For the text-containing cell, return its midpoint in [x, y] coordinate format. 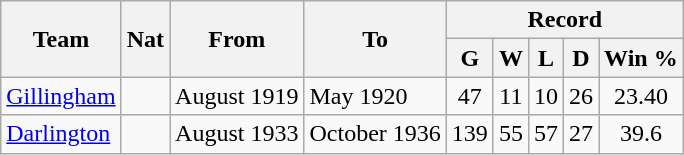
From [237, 39]
10 [546, 96]
Gillingham [61, 96]
D [582, 58]
23.40 [642, 96]
To [375, 39]
August 1933 [237, 134]
October 1936 [375, 134]
L [546, 58]
57 [546, 134]
Nat [145, 39]
139 [470, 134]
39.6 [642, 134]
Team [61, 39]
55 [510, 134]
G [470, 58]
47 [470, 96]
Record [564, 20]
27 [582, 134]
11 [510, 96]
26 [582, 96]
W [510, 58]
August 1919 [237, 96]
May 1920 [375, 96]
Darlington [61, 134]
Win % [642, 58]
